Identify which cell holds the provided text, then report its [X, Y] central coordinate. 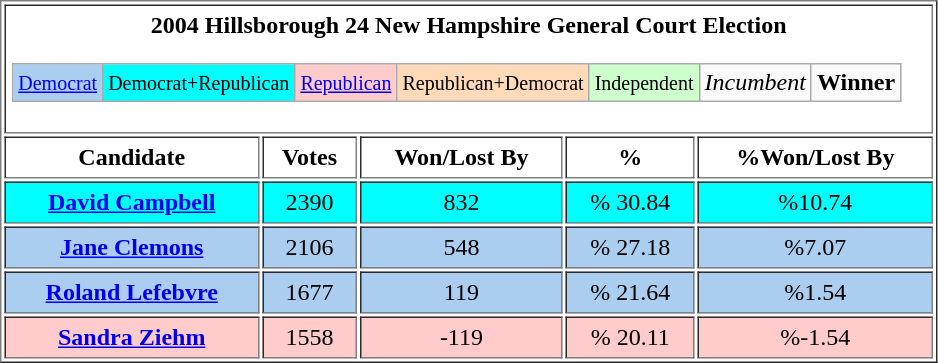
2106 [310, 248]
% 30.84 [630, 203]
Votes [310, 158]
2390 [310, 203]
Democrat+Republican [199, 83]
1677 [310, 293]
2004 Hillsborough 24 New Hampshire General Court Election Democrat Democrat+Republican Republican Republican+Democrat Independent Incumbent Winner [468, 69]
Democrat [58, 83]
548 [462, 248]
Republican+Democrat [493, 83]
%1.54 [816, 293]
Republican [346, 83]
119 [462, 293]
1558 [310, 338]
Roland Lefebvre [131, 293]
Incumbent [755, 83]
%-1.54 [816, 338]
%7.07 [816, 248]
% 27.18 [630, 248]
%Won/Lost By [816, 158]
% [630, 158]
Won/Lost By [462, 158]
Sandra Ziehm [131, 338]
Independent [644, 83]
Jane Clemons [131, 248]
%10.74 [816, 203]
832 [462, 203]
Candidate [131, 158]
-119 [462, 338]
Winner [856, 83]
% 21.64 [630, 293]
David Campbell [131, 203]
% 20.11 [630, 338]
